From the cell containing the given text, extract its center point as [X, Y] coordinate. 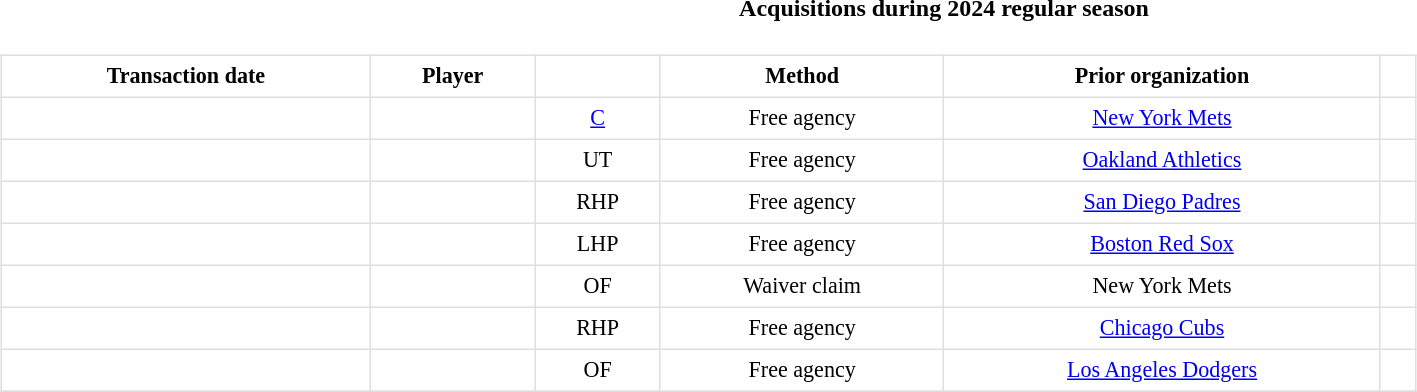
Prior organization [1162, 76]
Chicago Cubs [1162, 328]
LHP [598, 244]
UT [598, 160]
Oakland Athletics [1162, 160]
Method [802, 76]
Player [453, 76]
Boston Red Sox [1162, 244]
C [598, 118]
Waiver claim [802, 286]
Transaction date [186, 76]
San Diego Padres [1162, 202]
Los Angeles Dodgers [1162, 370]
